Search for the cell housing the specified text and yield its [X, Y] center coordinate. 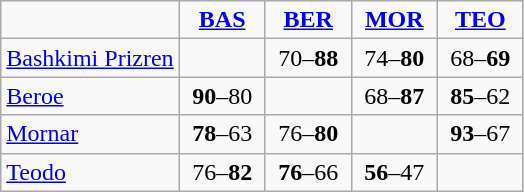
68–87 [394, 96]
70–88 [308, 58]
56–47 [394, 172]
Teodo [90, 172]
76–80 [308, 134]
76–82 [222, 172]
Beroe [90, 96]
BAS [222, 20]
78–63 [222, 134]
Bashkimi Prizren [90, 58]
90–80 [222, 96]
85–62 [480, 96]
MOR [394, 20]
TEO [480, 20]
BER [308, 20]
76–66 [308, 172]
Mornar [90, 134]
68–69 [480, 58]
74–80 [394, 58]
93–67 [480, 134]
